Provide the (X, Y) coordinate of the cell's center where the given text is located.  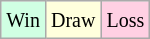
Win (24, 20)
Draw (72, 20)
Loss (126, 20)
